Locate the cell with the specified text and output its [x, y] center coordinate. 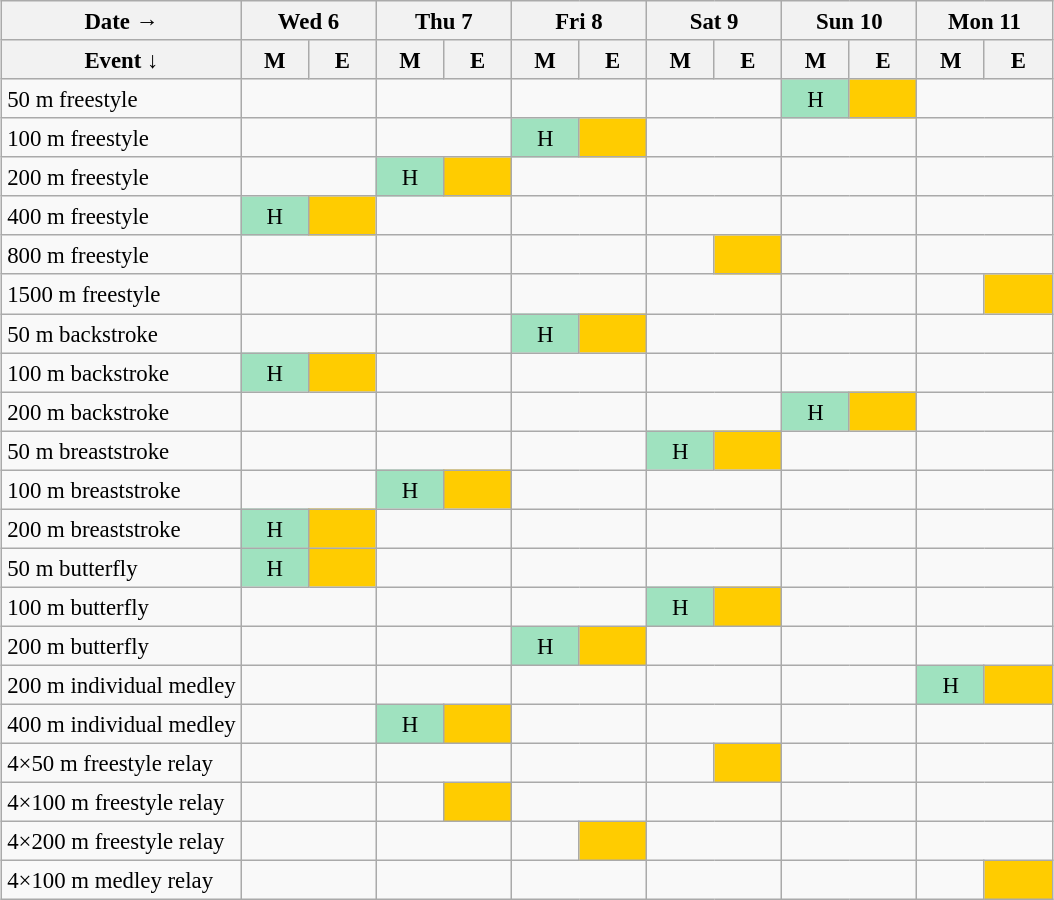
4×100 m medley relay [122, 880]
50 m backstroke [122, 334]
50 m freestyle [122, 98]
4×200 m freestyle relay [122, 842]
200 m freestyle [122, 176]
100 m butterfly [122, 606]
100 m breaststroke [122, 490]
400 m individual medley [122, 724]
4×100 m freestyle relay [122, 802]
400 m freestyle [122, 216]
Thu 7 [444, 20]
1500 m freestyle [122, 294]
200 m individual medley [122, 684]
Mon 11 [984, 20]
Fri 8 [578, 20]
800 m freestyle [122, 254]
4×50 m freestyle relay [122, 764]
100 m freestyle [122, 138]
Sun 10 [850, 20]
50 m butterfly [122, 568]
Event ↓ [122, 60]
100 m backstroke [122, 372]
50 m breaststroke [122, 450]
200 m backstroke [122, 412]
Date → [122, 20]
Wed 6 [308, 20]
200 m breaststroke [122, 528]
200 m butterfly [122, 646]
Sat 9 [714, 20]
